From the cell containing the given text, extract its center point as [x, y] coordinate. 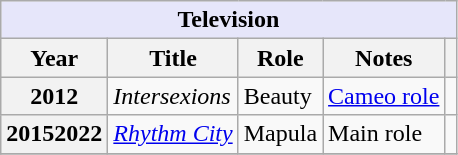
Notes [384, 58]
Mapula [280, 134]
Cameo role [384, 96]
Beauty [280, 96]
20152022 [54, 134]
Intersexions [173, 96]
Title [173, 58]
Main role [384, 134]
Role [280, 58]
2012 [54, 96]
Year [54, 58]
Television [228, 20]
Rhythm City [173, 134]
